Locate the cell with the specified text and output its (x, y) center coordinate. 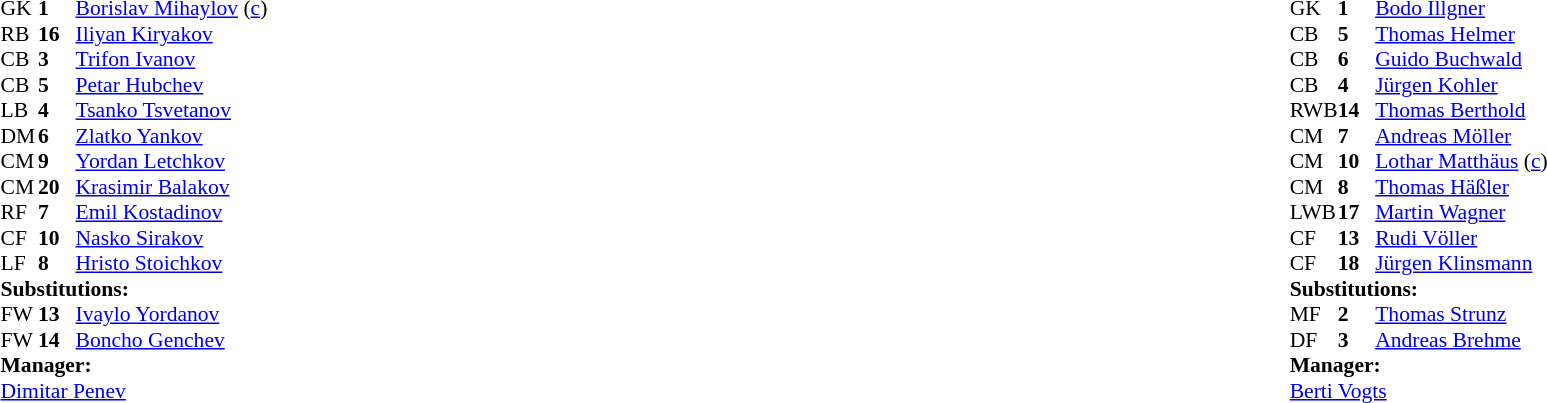
DM (19, 136)
Ivaylo Yordanov (172, 315)
Petar Hubchev (172, 85)
LWB (1314, 213)
Krasimir Balakov (172, 187)
Manager: (134, 365)
RWB (1314, 111)
Hristo Stoichkov (172, 263)
Zlatko Yankov (172, 136)
16 (57, 34)
LB (19, 111)
Trifon Ivanov (172, 59)
LF (19, 263)
Boncho Genchev (172, 340)
20 (57, 187)
17 (1357, 213)
9 (57, 161)
RF (19, 213)
Yordan Letchkov (172, 161)
RB (19, 34)
Emil Kostadinov (172, 213)
Iliyan Kiryakov (172, 34)
DF (1314, 340)
Tsanko Tsvetanov (172, 111)
2 (1357, 315)
18 (1357, 263)
Nasko Sirakov (172, 238)
MF (1314, 315)
Substitutions: (134, 289)
